Provide the (X, Y) coordinate of the cell's center where the given text is located.  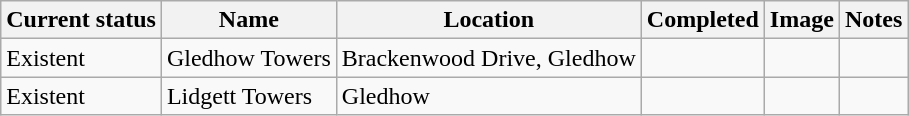
Lidgett Towers (248, 96)
Completed (702, 20)
Current status (82, 20)
Gledhow Towers (248, 58)
Gledhow (488, 96)
Name (248, 20)
Brackenwood Drive, Gledhow (488, 58)
Notes (873, 20)
Location (488, 20)
Image (802, 20)
